From the cell containing the given text, extract its center point as (x, y) coordinate. 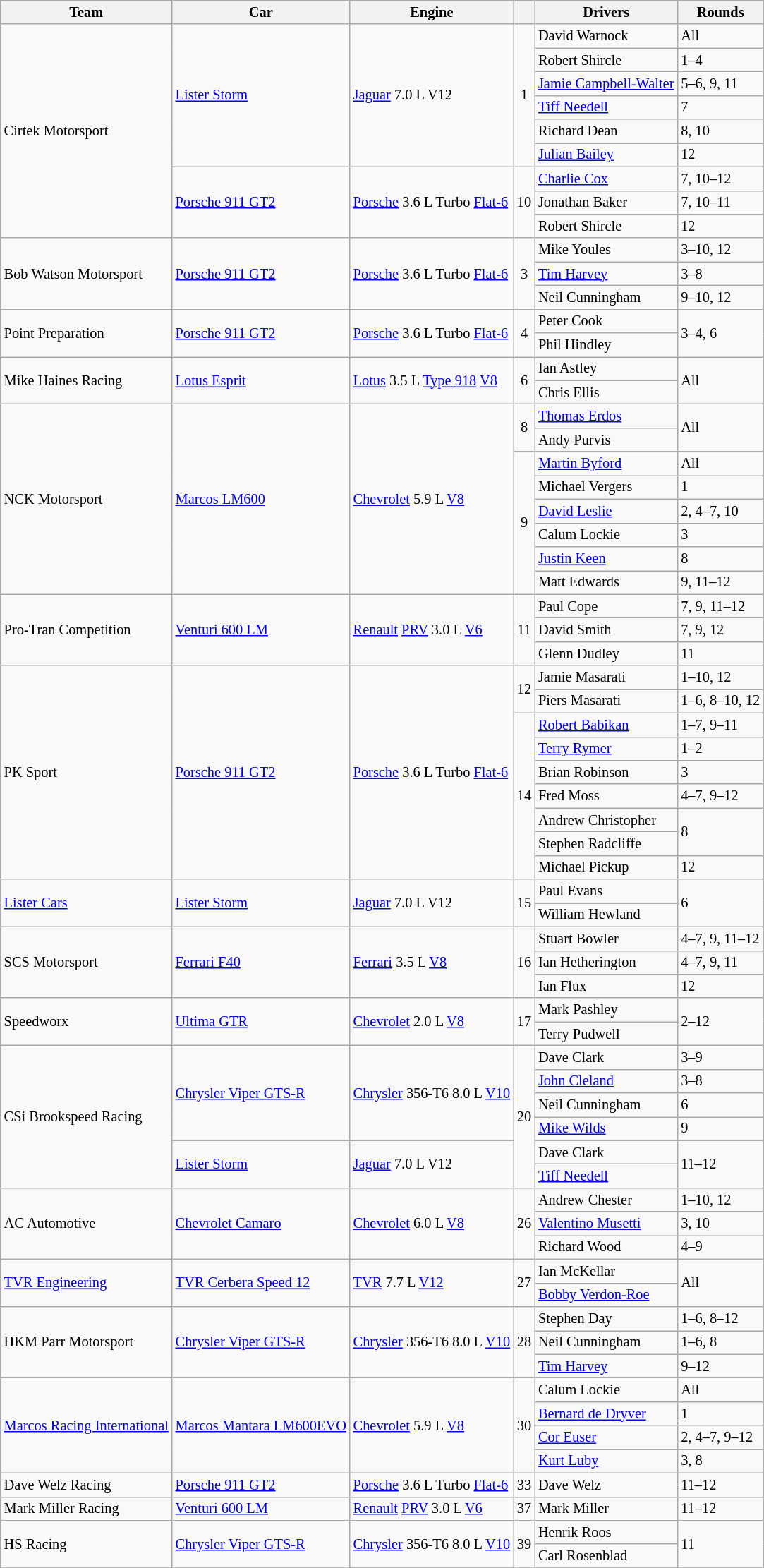
Carl Rosenblad (606, 1556)
Cirtek Motorsport (86, 131)
HS Racing (86, 1544)
10 (524, 202)
4 (524, 333)
9, 11–12 (720, 582)
Jonathan Baker (606, 203)
Michael Vergers (606, 487)
39 (524, 1544)
33 (524, 1485)
Ian McKellar (606, 1271)
Ferrari F40 (261, 963)
7, 9, 12 (720, 629)
3–10, 12 (720, 250)
TVR Engineering (86, 1283)
Mike Haines Racing (86, 380)
Jamie Campbell-Walter (606, 83)
Marcos Racing International (86, 1425)
SCS Motorsport (86, 963)
Stephen Day (606, 1318)
Ian Flux (606, 986)
Michael Pickup (606, 867)
Dave Welz (606, 1485)
14 (524, 796)
3, 8 (720, 1461)
27 (524, 1283)
1–6, 8–10, 12 (720, 701)
2–12 (720, 1022)
Dave Welz Racing (86, 1485)
Chevrolet Camaro (261, 1224)
Stephen Radcliffe (606, 843)
Kurt Luby (606, 1461)
30 (524, 1425)
Valentino Musetti (606, 1224)
Henrik Roos (606, 1532)
Drivers (606, 12)
4–7, 9, 11–12 (720, 939)
Lotus 3.5 L Type 918 V8 (432, 380)
3, 10 (720, 1224)
Car (261, 12)
Chevrolet 2.0 L V8 (432, 1022)
Bobby Verdon-Roe (606, 1295)
Piers Masarati (606, 701)
Mike Youles (606, 250)
Ian Astley (606, 368)
PK Sport (86, 772)
Team (86, 12)
Ian Hetherington (606, 963)
Justin Keen (606, 558)
Pro-Tran Competition (86, 629)
HKM Parr Motorsport (86, 1342)
Bernard de Dryver (606, 1413)
Bob Watson Motorsport (86, 274)
Jamie Masarati (606, 677)
Chris Ellis (606, 392)
7 (720, 107)
William Hewland (606, 915)
Peter Cook (606, 321)
Richard Dean (606, 131)
20 (524, 1116)
Rounds (720, 12)
7, 9, 11–12 (720, 606)
Fred Moss (606, 796)
7, 10–11 (720, 203)
Marcos LM600 (261, 498)
1–2 (720, 749)
Terry Rymer (606, 749)
4–9 (720, 1247)
Julian Bailey (606, 155)
Mark Miller (606, 1509)
Phil Hindley (606, 345)
Paul Cope (606, 606)
9–10, 12 (720, 297)
2, 4–7, 10 (720, 511)
7, 10–12 (720, 179)
Lotus Esprit (261, 380)
Chevrolet 6.0 L V8 (432, 1224)
5–6, 9, 11 (720, 83)
Andy Purvis (606, 440)
3–4, 6 (720, 333)
Charlie Cox (606, 179)
Glenn Dudley (606, 653)
Robert Babikan (606, 725)
17 (524, 1022)
Andrew Christopher (606, 820)
37 (524, 1509)
16 (524, 963)
Ultima GTR (261, 1022)
Thomas Erdos (606, 416)
David Smith (606, 629)
Richard Wood (606, 1247)
Brian Robinson (606, 772)
CSi Brookspeed Racing (86, 1116)
1–6, 8–12 (720, 1318)
4–7, 9, 11 (720, 963)
8, 10 (720, 131)
John Cleland (606, 1081)
Matt Edwards (606, 582)
Martin Byford (606, 464)
David Leslie (606, 511)
1–4 (720, 60)
Ferrari 3.5 L V8 (432, 963)
Mark Miller Racing (86, 1509)
26 (524, 1224)
1–7, 9–11 (720, 725)
David Warnock (606, 36)
2, 4–7, 9–12 (720, 1437)
Engine (432, 12)
28 (524, 1342)
NCK Motorsport (86, 498)
TVR Cerbera Speed 12 (261, 1283)
Mark Pashley (606, 1010)
Mike Wilds (606, 1128)
Terry Pudwell (606, 1034)
3–9 (720, 1057)
Lister Cars (86, 903)
1–6, 8 (720, 1342)
15 (524, 903)
Point Preparation (86, 333)
Cor Euser (606, 1437)
Stuart Bowler (606, 939)
Andrew Chester (606, 1200)
9–12 (720, 1366)
TVR 7.7 L V12 (432, 1283)
4–7, 9–12 (720, 796)
Speedworx (86, 1022)
Marcos Mantara LM600EVO (261, 1425)
Paul Evans (606, 891)
AC Automotive (86, 1224)
